Locate the cell with the specified text and output its (x, y) center coordinate. 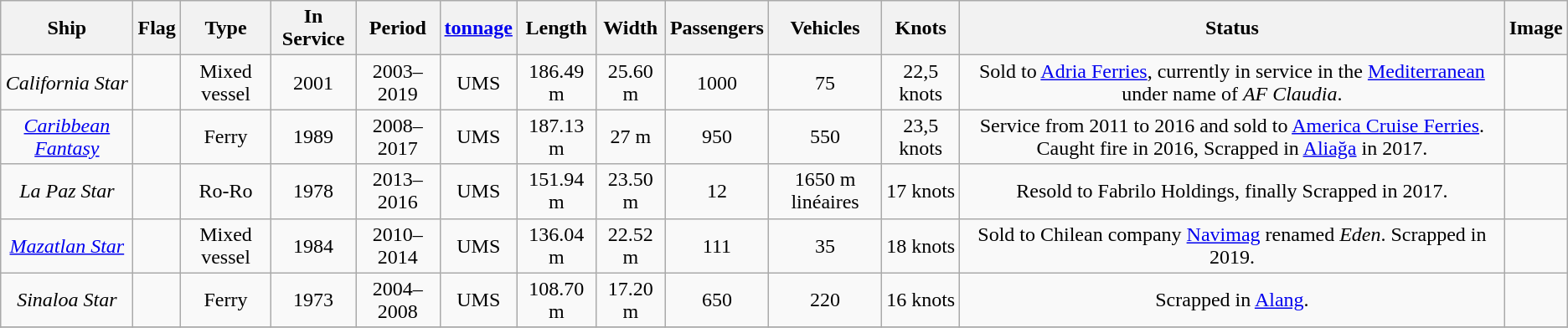
950 (717, 137)
Knots (921, 28)
12 (717, 191)
22.52 m (630, 246)
Vehicles (824, 28)
25.60 m (630, 82)
650 (717, 300)
1989 (313, 137)
151.94 m (556, 191)
2010–2014 (398, 246)
Sold to Adria Ferries, currently in service in the Mediterranean under name of AF Claudia. (1232, 82)
1650 m linéaires (824, 191)
Service from 2011 to 2016 and sold to America Cruise Ferries. Caught fire in 2016, Scrapped in Aliağa in 2017. (1232, 137)
California Star (67, 82)
17.20 m (630, 300)
111 (717, 246)
16 knots (921, 300)
2004–2008 (398, 300)
tonnage (478, 28)
Period (398, 28)
Scrapped in Alang. (1232, 300)
17 knots (921, 191)
2013–2016 (398, 191)
Ship (67, 28)
220 (824, 300)
23.50 m (630, 191)
Sinaloa Star (67, 300)
35 (824, 246)
2008–2017 (398, 137)
Type (225, 28)
136.04 m (556, 246)
18 knots (921, 246)
Mazatlan Star (67, 246)
Sold to Chilean company Navimag renamed Eden. Scrapped in 2019. (1232, 246)
Passengers (717, 28)
1978 (313, 191)
1973 (313, 300)
550 (824, 137)
Flag (157, 28)
Resold to Fabrilo Holdings, finally Scrapped in 2017. (1232, 191)
27 m (630, 137)
Length (556, 28)
2003–2019 (398, 82)
187.13 m (556, 137)
Status (1232, 28)
1000 (717, 82)
Ro-Ro (225, 191)
75 (824, 82)
Width (630, 28)
22,5 knots (921, 82)
2001 (313, 82)
Caribbean Fantasy (67, 137)
186.49 m (556, 82)
La Paz Star (67, 191)
Image (1536, 28)
In Service (313, 28)
1984 (313, 246)
23,5 knots (921, 137)
108.70 m (556, 300)
